Output the (X, Y) coordinate of the center of the cell containing the given text.  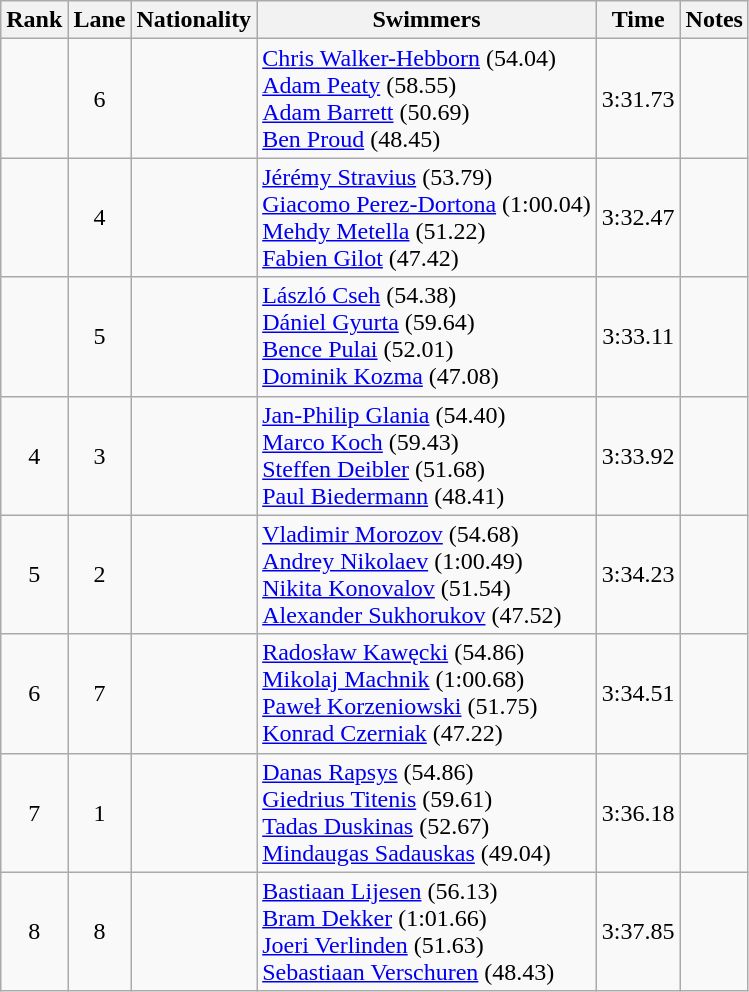
Radosław Kawęcki (54.86)Mikolaj Machnik (1:00.68)Paweł Korzeniowski (51.75)Konrad Czerniak (47.22) (427, 694)
3:32.47 (638, 218)
3:31.73 (638, 98)
Time (638, 20)
3:37.85 (638, 932)
Bastiaan Lijesen (56.13)Bram Dekker (1:01.66)Joeri Verlinden (51.63)Sebastiaan Verschuren (48.43) (427, 932)
Danas Rapsys (54.86)Giedrius Titenis (59.61)Tadas Duskinas (52.67)Mindaugas Sadauskas (49.04) (427, 812)
Notes (714, 20)
Rank (34, 20)
3:33.11 (638, 336)
Vladimir Morozov (54.68)Andrey Nikolaev (1:00.49)Nikita Konovalov (51.54)Alexander Sukhorukov (47.52) (427, 574)
Swimmers (427, 20)
Jérémy Stravius (53.79)Giacomo Perez-Dortona (1:00.04)Mehdy Metella (51.22)Fabien Gilot (47.42) (427, 218)
Chris Walker-Hebborn (54.04)Adam Peaty (58.55)Adam Barrett (50.69)Ben Proud (48.45) (427, 98)
3:34.23 (638, 574)
3:36.18 (638, 812)
3:33.92 (638, 456)
1 (100, 812)
Lane (100, 20)
3:34.51 (638, 694)
3 (100, 456)
Jan-Philip Glania (54.40)Marco Koch (59.43)Steffen Deibler (51.68)Paul Biedermann (48.41) (427, 456)
László Cseh (54.38)Dániel Gyurta (59.64)Bence Pulai (52.01)Dominik Kozma (47.08) (427, 336)
2 (100, 574)
Nationality (194, 20)
